Search for the cell housing the specified text and yield its [X, Y] center coordinate. 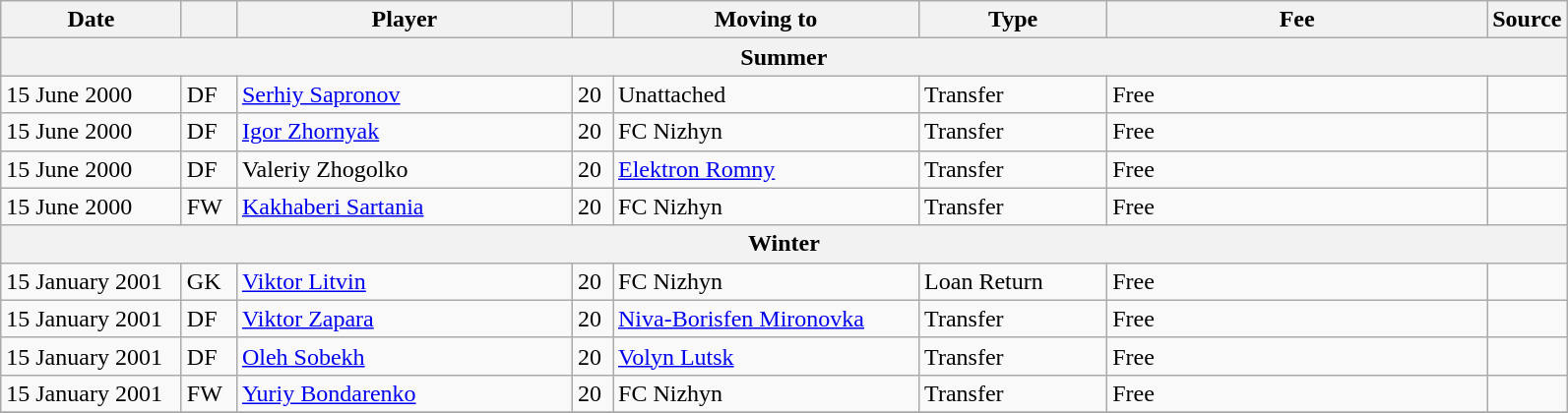
Volyn Lutsk [766, 356]
Loan Return [1014, 281]
Date [92, 20]
Viktor Zapara [404, 319]
Moving to [766, 20]
Type [1014, 20]
Yuriy Bondarenko [404, 393]
Summer [784, 57]
Viktor Litvin [404, 281]
Player [404, 20]
Kakhaberi Sartania [404, 206]
Unattached [766, 94]
Igor Zhornyak [404, 132]
Source [1528, 20]
Elektron Romny [766, 169]
GK [209, 281]
Niva-Borisfen Mironovka [766, 319]
Valeriy Zhogolko [404, 169]
Oleh Sobekh [404, 356]
Serhiy Sapronov [404, 94]
Fee [1297, 20]
Winter [784, 244]
